Return (X, Y) of the center of cell containing provided text 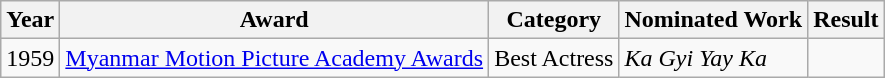
1959 (30, 58)
Result (846, 20)
Award (274, 20)
Year (30, 20)
Ka Gyi Yay Ka (714, 58)
Category (554, 20)
Myanmar Motion Picture Academy Awards (274, 58)
Best Actress (554, 58)
Nominated Work (714, 20)
